Determine the (X, Y) coordinate at the center of the cell enclosing the given text.  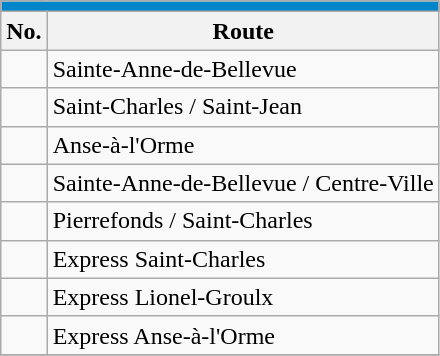
No. (24, 31)
Express Anse-à-l'Orme (243, 335)
Express Lionel-Groulx (243, 297)
Sainte-Anne-de-Bellevue (243, 69)
Pierrefonds / Saint-Charles (243, 221)
Express Saint-Charles (243, 259)
Sainte-Anne-de-Bellevue / Centre-Ville (243, 183)
Route (243, 31)
Saint-Charles / Saint-Jean (243, 107)
Anse-à-l'Orme (243, 145)
